Find where the given text appears and provide that cell's center as (x, y) coordinate. 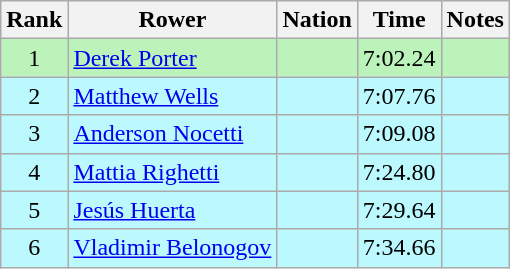
Mattia Righetti (172, 172)
6 (34, 248)
Matthew Wells (172, 96)
Vladimir Belonogov (172, 248)
7:07.76 (399, 96)
7:29.64 (399, 210)
5 (34, 210)
1 (34, 58)
7:34.66 (399, 248)
4 (34, 172)
Rower (172, 20)
Derek Porter (172, 58)
7:24.80 (399, 172)
Time (399, 20)
Rank (34, 20)
3 (34, 134)
Notes (475, 20)
Jesús Huerta (172, 210)
Nation (317, 20)
7:02.24 (399, 58)
2 (34, 96)
Anderson Nocetti (172, 134)
7:09.08 (399, 134)
